Provide the (X, Y) coordinate of the cell's center where the given text is located.  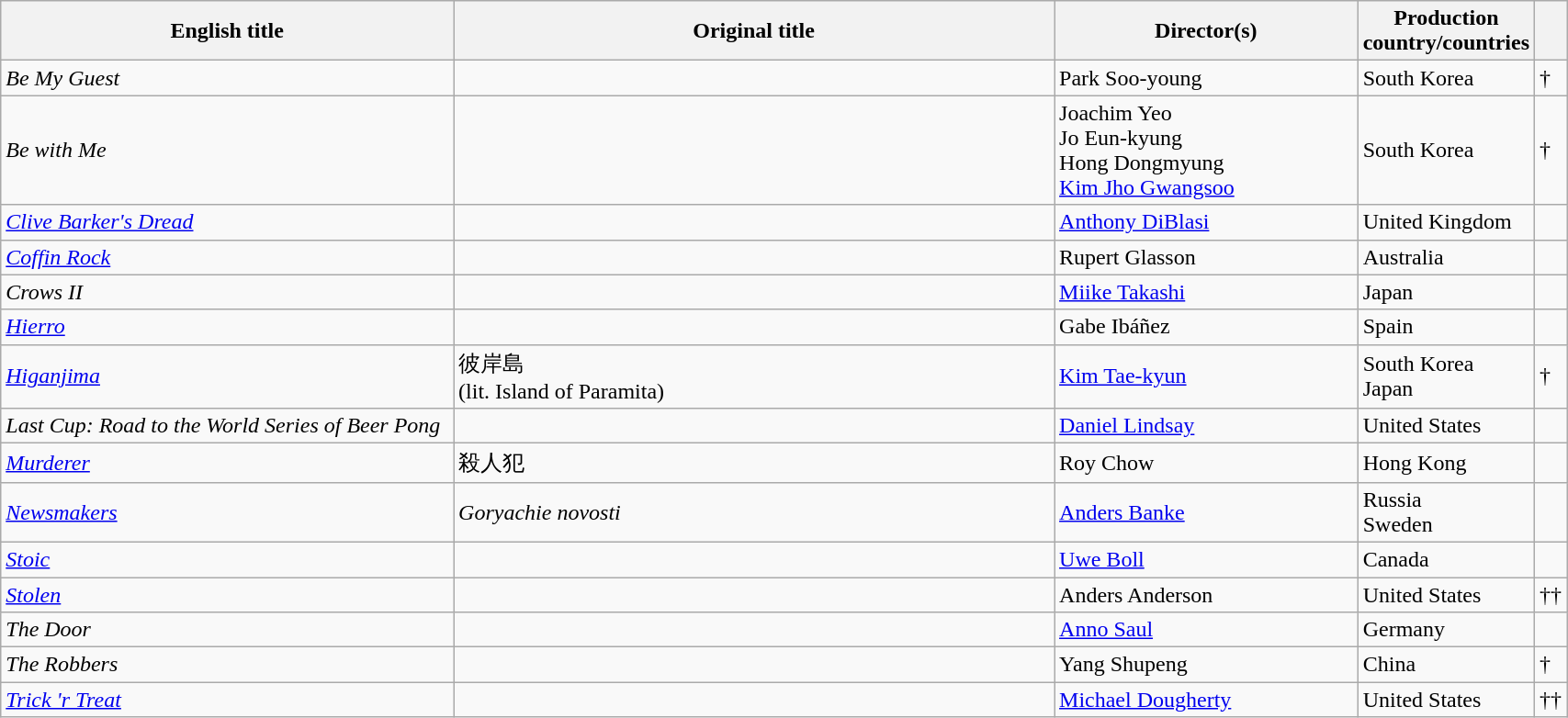
Kim Tae-kyun (1207, 376)
Gabe Ibáñez (1207, 327)
Germany (1446, 630)
Canada (1446, 559)
Be with Me (228, 151)
Clive Barker's Dread (228, 222)
Japan (1446, 292)
Newsmakers (228, 512)
Be My Guest (228, 78)
Daniel Lindsay (1207, 426)
Joachim YeoJo Eun-kyungHong DongmyungKim Jho Gwangsoo (1207, 151)
Anthony DiBlasi (1207, 222)
Last Cup: Road to the World Series of Beer Pong (228, 426)
Anders Anderson (1207, 594)
Michael Dougherty (1207, 700)
English title (228, 31)
Crows II (228, 292)
Stoic (228, 559)
Production country/countries (1446, 31)
South KoreaJapan (1446, 376)
Anders Banke (1207, 512)
Stolen (228, 594)
彼岸島(lit. Island of Paramita) (754, 376)
Rupert Glasson (1207, 257)
Director(s) (1207, 31)
Hong Kong (1446, 463)
The Door (228, 630)
Original title (754, 31)
Australia (1446, 257)
Murderer (228, 463)
Coffin Rock (228, 257)
United Kingdom (1446, 222)
Park Soo-young (1207, 78)
Miike Takashi (1207, 292)
Higanjima (228, 376)
RussiaSweden (1446, 512)
China (1446, 665)
Hierro (228, 327)
Anno Saul (1207, 630)
Roy Chow (1207, 463)
Trick 'r Treat (228, 700)
Spain (1446, 327)
殺人犯 (754, 463)
Uwe Boll (1207, 559)
Goryachie novosti (754, 512)
The Robbers (228, 665)
Yang Shupeng (1207, 665)
